Return the (X, Y) coordinate for the center point of the cell that contains the specified text.  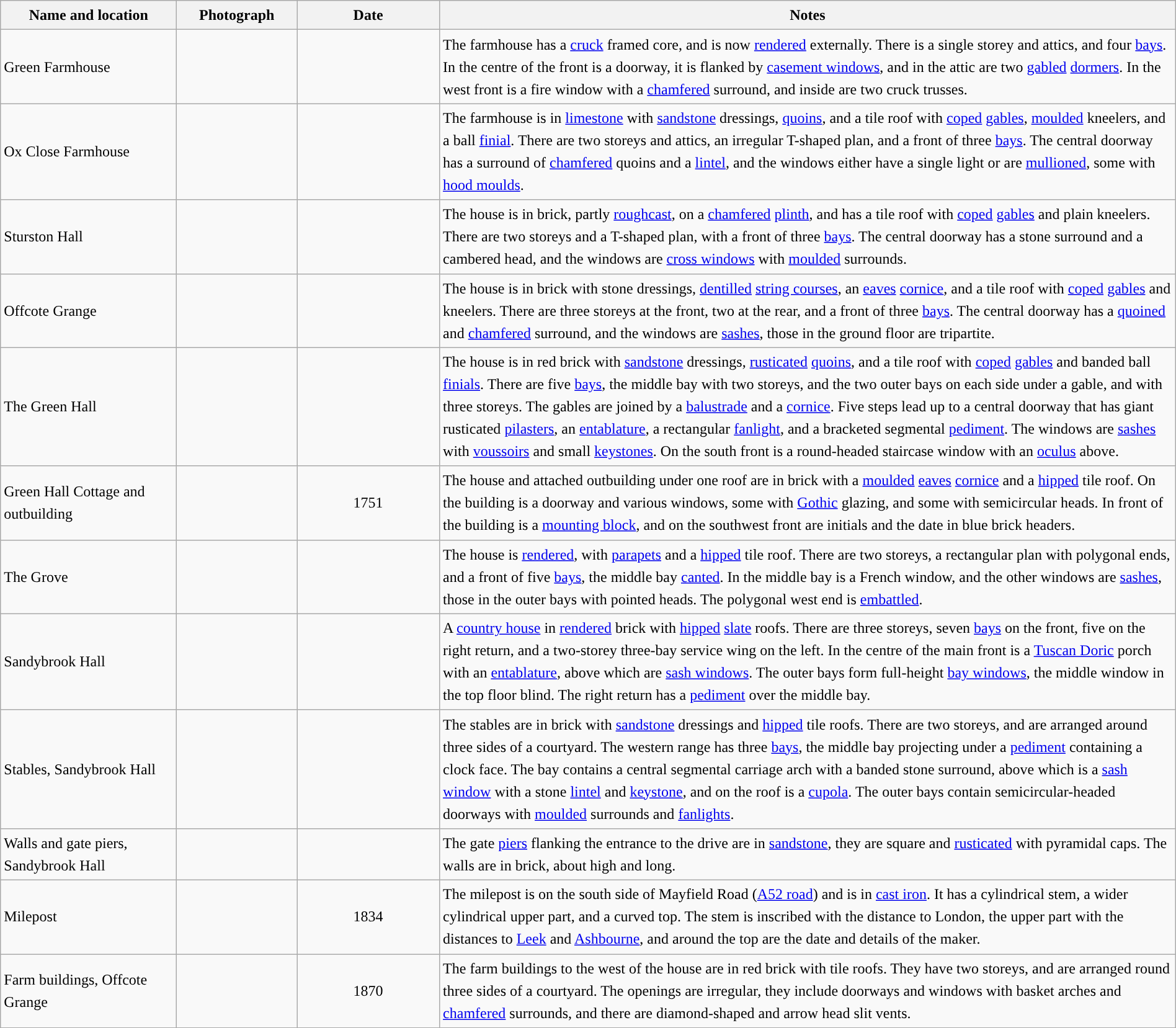
Photograph (237, 15)
Sandybrook Hall (89, 661)
Notes (808, 15)
1751 (368, 503)
1834 (368, 917)
Offcote Grange (89, 310)
Walls and gate piers, Sandybrook Hall (89, 854)
Green Hall Cottage and outbuilding (89, 503)
Date (368, 15)
Farm buildings, Offcote Grange (89, 991)
The Green Hall (89, 407)
Milepost (89, 917)
1870 (368, 991)
Stables, Sandybrook Hall (89, 769)
Green Farmhouse (89, 67)
The Grove (89, 577)
Sturston Hall (89, 237)
Ox Close Farmhouse (89, 151)
Name and location (89, 15)
